From the cell containing the given text, extract its center point as (x, y) coordinate. 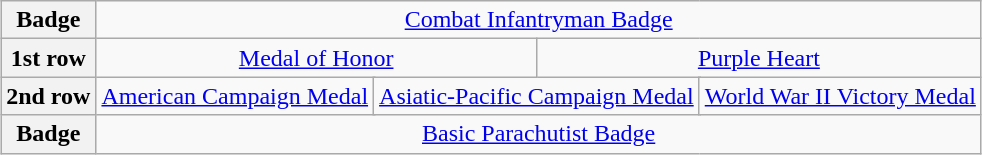
Purple Heart (758, 58)
1st row (48, 58)
Basic Parachutist Badge (538, 134)
Medal of Honor (316, 58)
Combat Infantryman Badge (538, 20)
World War II Victory Medal (840, 96)
2nd row (48, 96)
Asiatic-Pacific Campaign Medal (537, 96)
American Campaign Medal (235, 96)
